Extract the [x, y] coordinate from the center of the cell holding the provided text.  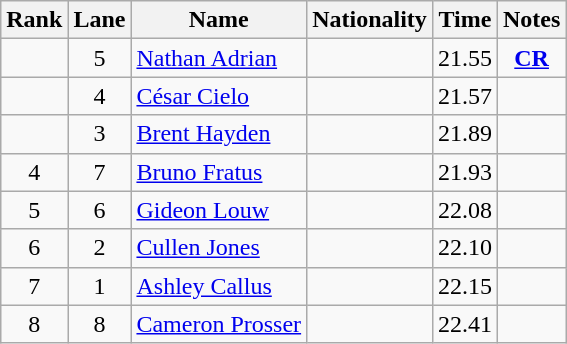
3 [100, 134]
21.89 [464, 134]
Nationality [370, 20]
Rank [34, 20]
22.10 [464, 248]
22.41 [464, 324]
CR [531, 58]
Lane [100, 20]
Cameron Prosser [219, 324]
Time [464, 20]
21.57 [464, 96]
21.55 [464, 58]
Gideon Louw [219, 210]
21.93 [464, 172]
Ashley Callus [219, 286]
Brent Hayden [219, 134]
Nathan Adrian [219, 58]
Cullen Jones [219, 248]
César Cielo [219, 96]
Notes [531, 20]
Bruno Fratus [219, 172]
22.15 [464, 286]
22.08 [464, 210]
2 [100, 248]
Name [219, 20]
1 [100, 286]
